Pinpoint the cell where the given text exists, returning its [X, Y] midpoint coordinate. 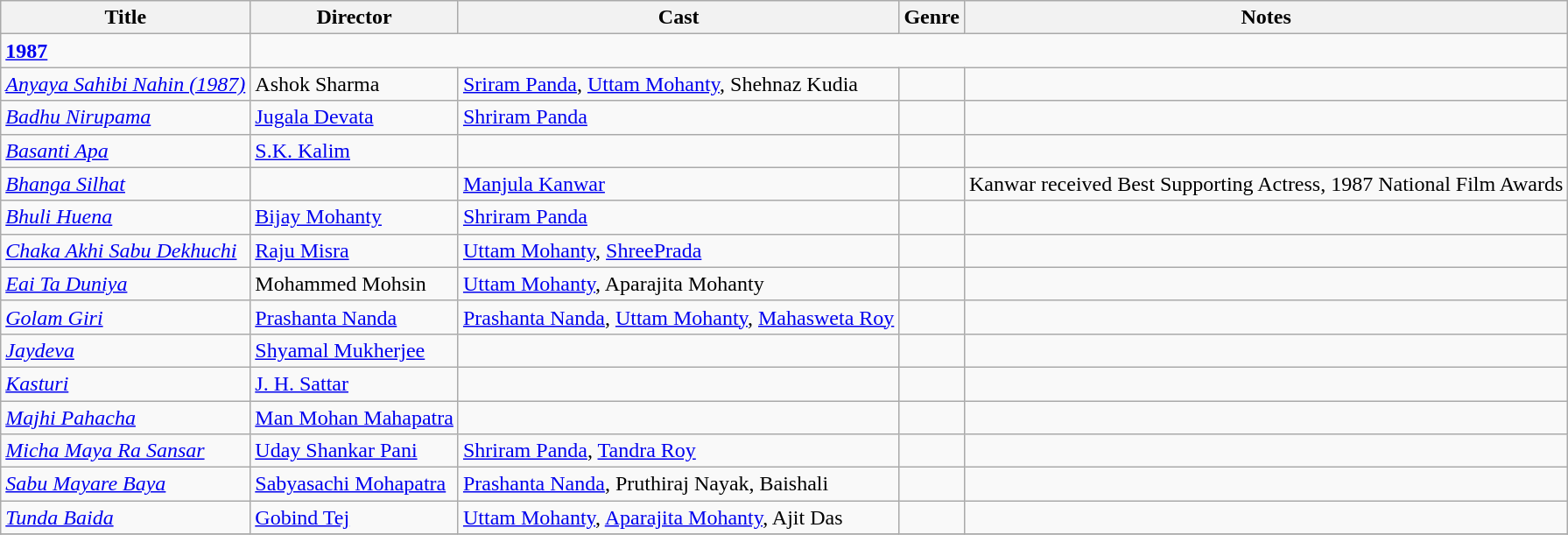
1987 [126, 51]
Golam Giri [126, 317]
Eai Ta Duniya [126, 284]
Prashanta Nanda, Uttam Mohanty, Mahasweta Roy [678, 317]
Notes [1266, 18]
Jugala Devata [355, 117]
Uttam Mohanty, Aparajita Mohanty [678, 284]
Uttam Mohanty, ShreePrada [678, 250]
Badhu Nirupama [126, 117]
Bhuli Huena [126, 217]
Manjula Kanwar [678, 184]
Tunda Baida [126, 517]
Jaydeva [126, 350]
J. H. Sattar [355, 384]
Sabyasachi Mohapatra [355, 484]
Kanwar received Best Supporting Actress, 1987 National Film Awards [1266, 184]
Gobind Tej [355, 517]
Prashanta Nanda, Pruthiraj Nayak, Baishali [678, 484]
Micha Maya Ra Sansar [126, 451]
Genre [932, 18]
Mohammed Mohsin [355, 284]
Uday Shankar Pani [355, 451]
Anyaya Sahibi Nahin (1987) [126, 84]
Cast [678, 18]
Bijay Mohanty [355, 217]
Prashanta Nanda [355, 317]
Sriram Panda, Uttam Mohanty, Shehnaz Kudia [678, 84]
Shriram Panda, Tandra Roy [678, 451]
Sabu Mayare Baya [126, 484]
Ashok Sharma [355, 84]
Raju Misra [355, 250]
Director [355, 18]
S.K. Kalim [355, 151]
Majhi Pahacha [126, 418]
Title [126, 18]
Uttam Mohanty, Aparajita Mohanty, Ajit Das [678, 517]
Man Mohan Mahapatra [355, 418]
Bhanga Silhat [126, 184]
Kasturi [126, 384]
Chaka Akhi Sabu Dekhuchi [126, 250]
Shyamal Mukherjee [355, 350]
Basanti Apa [126, 151]
